Find where the given text appears and provide that cell's center as (X, Y) coordinate. 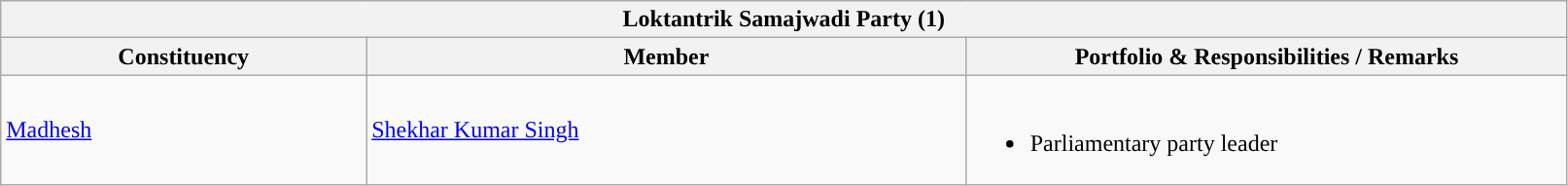
Member (667, 56)
Shekhar Kumar Singh (667, 130)
Parliamentary party leader (1267, 130)
Portfolio & Responsibilities / Remarks (1267, 56)
Loktantrik Samajwadi Party (1) (784, 19)
Constituency (184, 56)
Madhesh (184, 130)
